Detect which cell encompasses the target text, then output its (x, y) center coordinate. 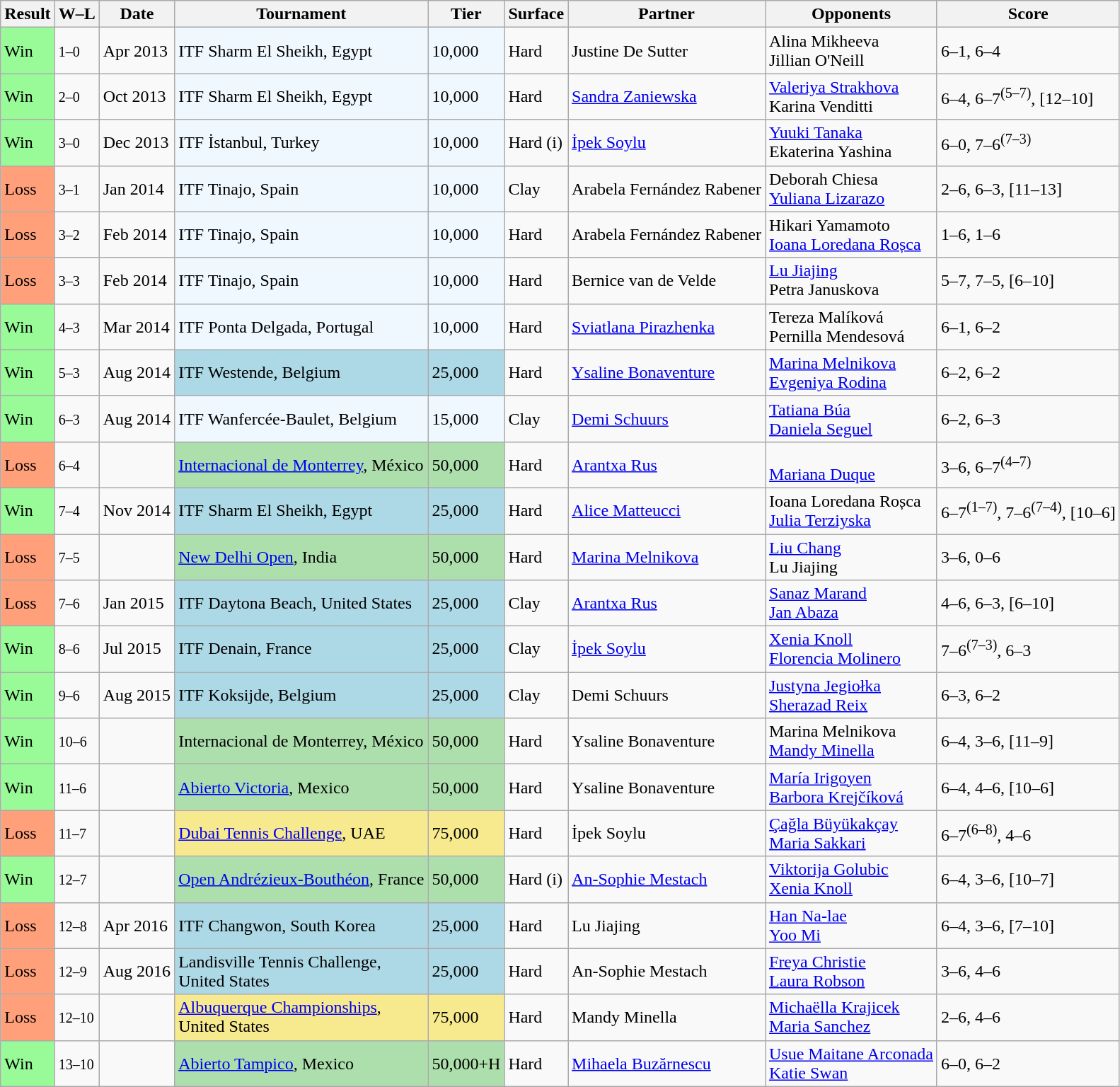
Sandra Zaniewska (666, 96)
ITF Koksijde, Belgium (301, 695)
Surface (536, 14)
Apr 2013 (137, 51)
3–3 (76, 280)
6–2, 6–2 (1028, 372)
3–0 (76, 143)
ITF Wanfercée-Baulet, Belgium (301, 419)
4–3 (76, 327)
Liu Chang Lu Jiajing (852, 556)
Partner (666, 14)
6–0, 7–6(7–3) (1028, 143)
6–4, 4–6, [10–6] (1028, 787)
6–0, 6–2 (1028, 1063)
6–3, 6–2 (1028, 695)
Result (28, 14)
7–6 (76, 603)
11–6 (76, 787)
Bernice van de Velde (666, 280)
Yuuki Tanaka Ekaterina Yashina (852, 143)
Marina Melnikova (666, 556)
3–6, 0–6 (1028, 556)
Jul 2015 (137, 650)
Jan 2015 (137, 603)
Dec 2013 (137, 143)
6–4, 6–7(5–7), [12–10] (1028, 96)
Tier (466, 14)
Tatiana Búa Daniela Seguel (852, 419)
Albuquerque Championships, United States (301, 1018)
ITF Westende, Belgium (301, 372)
6–2, 6–3 (1028, 419)
New Delhi Open, India (301, 556)
12–8 (76, 926)
Deborah Chiesa Yuliana Lizarazo (852, 188)
Oct 2013 (137, 96)
Xenia Knoll Florencia Molinero (852, 650)
15,000 (466, 419)
Date (137, 14)
5–7, 7–5, [6–10] (1028, 280)
W–L (76, 14)
Mihaela Buzărnescu (666, 1063)
12–10 (76, 1018)
Apr 2016 (137, 926)
Sanaz Marand Jan Abaza (852, 603)
6–7(1–7), 7–6(7–4), [10–6] (1028, 511)
6–1, 6–2 (1028, 327)
Alina Mikheeva Jillian O'Neill (852, 51)
5–3 (76, 372)
Alice Matteucci (666, 511)
3–1 (76, 188)
ITF Denain, France (301, 650)
Valeriya Strakhova Karina Venditti (852, 96)
2–6, 6–3, [11–13] (1028, 188)
Han Na-lae Yoo Mi (852, 926)
Marina Melnikova Evgeniya Rodina (852, 372)
1–6, 1–6 (1028, 235)
3–2 (76, 235)
8–6 (76, 650)
Marina Melnikova Mandy Minella (852, 742)
ITF Ponta Delgada, Portugal (301, 327)
9–6 (76, 695)
Çağla Büyükakçay Maria Sakkari (852, 834)
6–7(6–8), 4–6 (1028, 834)
6–4, 3–6, [7–10] (1028, 926)
Jan 2014 (137, 188)
Michaëlla Krajicek Maria Sanchez (852, 1018)
Viktorija Golubic Xenia Knoll (852, 879)
6–1, 6–4 (1028, 51)
Lu Jiajing (666, 926)
Nov 2014 (137, 511)
6–4 (76, 464)
11–7 (76, 834)
Usue Maitane Arconada Katie Swan (852, 1063)
Justine De Sutter (666, 51)
Ioana Loredana Roșca Julia Terziyska (852, 511)
Lu Jiajing Petra Januskova (852, 280)
6–4, 3–6, [10–7] (1028, 879)
2–6, 4–6 (1028, 1018)
Abierto Victoria, Mexico (301, 787)
Justyna Jegiołka Sherazad Reix (852, 695)
Landisville Tennis Challenge, United States (301, 971)
ITF İstanbul, Turkey (301, 143)
Hikari Yamamoto Ioana Loredana Roșca (852, 235)
Score (1028, 14)
10–6 (76, 742)
Tereza Malíková Pernilla Mendesová (852, 327)
1–0 (76, 51)
Freya Christie Laura Robson (852, 971)
4–6, 6–3, [6–10] (1028, 603)
Sviatlana Pirazhenka (666, 327)
Abierto Tampico, Mexico (301, 1063)
2–0 (76, 96)
Mar 2014 (137, 327)
Mariana Duque (852, 464)
Dubai Tennis Challenge, UAE (301, 834)
Mandy Minella (666, 1018)
12–7 (76, 879)
7–4 (76, 511)
Aug 2015 (137, 695)
3–6, 6–7(4–7) (1028, 464)
Opponents (852, 14)
Open Andrézieux-Bouthéon, France (301, 879)
6–4, 3–6, [11–9] (1028, 742)
13–10 (76, 1063)
12–9 (76, 971)
3–6, 4–6 (1028, 971)
Aug 2016 (137, 971)
ITF Daytona Beach, United States (301, 603)
7–6(7–3), 6–3 (1028, 650)
7–5 (76, 556)
ITF Changwon, South Korea (301, 926)
Tournament (301, 14)
50,000+H (466, 1063)
María Irigoyen Barbora Krejčíková (852, 787)
6–3 (76, 419)
